Return the (X, Y) coordinate for the center point of the cell that contains the specified text.  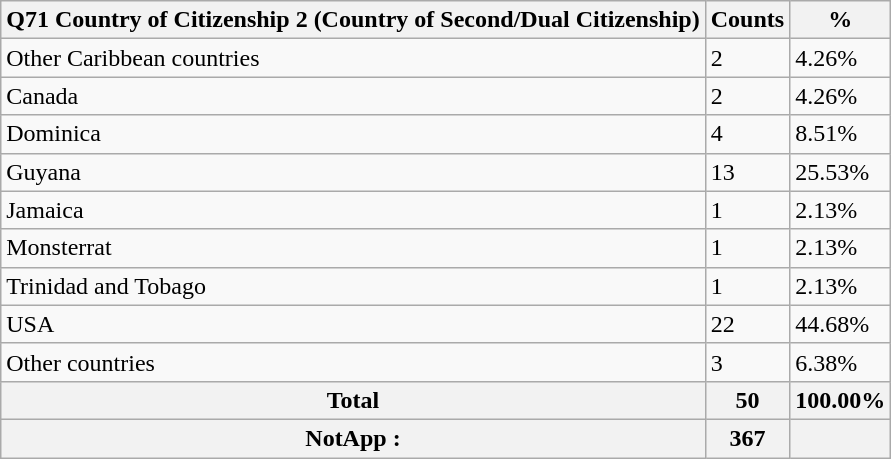
Monsterrat (353, 248)
Q71 Country of Citizenship 2 (Country of Second/Dual Citizenship) (353, 20)
4 (747, 134)
Guyana (353, 172)
50 (747, 400)
Other countries (353, 362)
Total (353, 400)
3 (747, 362)
13 (747, 172)
367 (747, 438)
25.53% (840, 172)
44.68% (840, 324)
Jamaica (353, 210)
Trinidad and Tobago (353, 286)
Other Caribbean countries (353, 58)
Dominica (353, 134)
USA (353, 324)
% (840, 20)
6.38% (840, 362)
100.00% (840, 400)
NotApp : (353, 438)
Canada (353, 96)
8.51% (840, 134)
22 (747, 324)
Counts (747, 20)
